Determine the (x, y) coordinate at the center of the cell enclosing the given text.  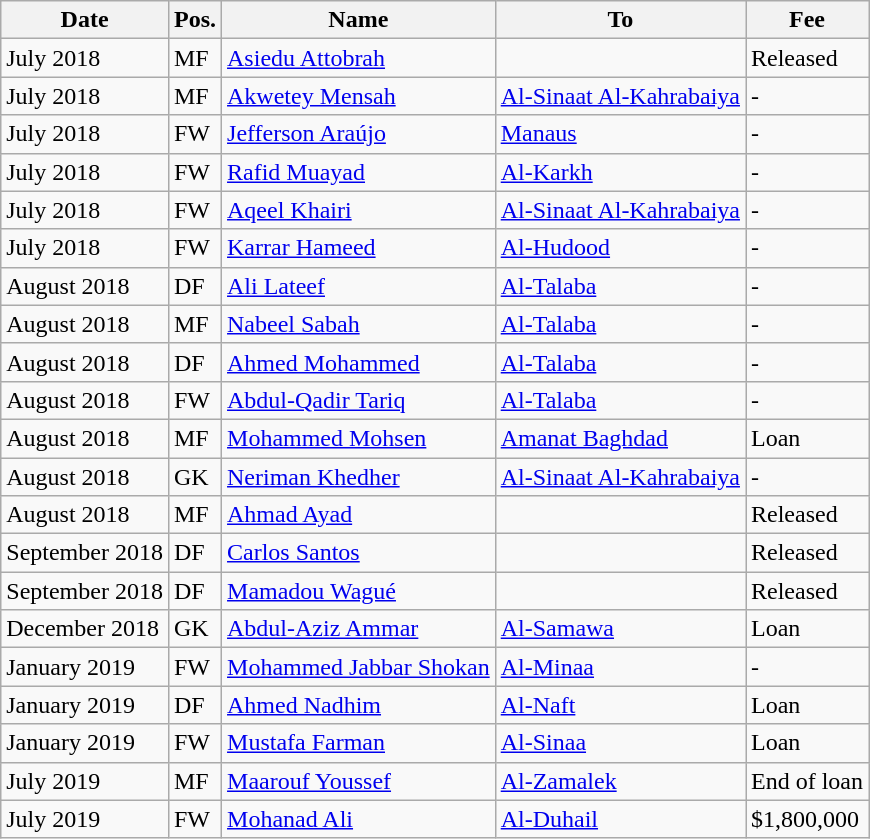
Mustafa Farman (359, 743)
Mamadou Wagué (359, 591)
Rafid Muayad (359, 172)
Manaus (620, 134)
Al-Samawa (620, 629)
$1,800,000 (808, 819)
Mohammed Jabbar Shokan (359, 667)
Al-Karkh (620, 172)
Ali Lateef (359, 286)
Date (85, 20)
Maarouf Youssef (359, 781)
December 2018 (85, 629)
Mohanad Ali (359, 819)
Akwetey Mensah (359, 96)
Abdul-Aziz Ammar (359, 629)
Carlos Santos (359, 553)
Pos. (194, 20)
Nabeel Sabah (359, 324)
Amanat Baghdad (620, 438)
Aqeel Khairi (359, 210)
Neriman Khedher (359, 477)
Karrar Hameed (359, 248)
Ahmed Nadhim (359, 705)
Asiedu Attobrah (359, 58)
To (620, 20)
Mohammed Mohsen (359, 438)
Fee (808, 20)
Al-Duhail (620, 819)
Abdul-Qadir Tariq (359, 400)
Name (359, 20)
Ahmad Ayad (359, 515)
Al-Sinaa (620, 743)
Al-Minaa (620, 667)
Jefferson Araújo (359, 134)
End of loan (808, 781)
Al-Hudood (620, 248)
Al-Zamalek (620, 781)
Ahmed Mohammed (359, 362)
Al-Naft (620, 705)
